For the text-containing cell, return its midpoint in (x, y) coordinate format. 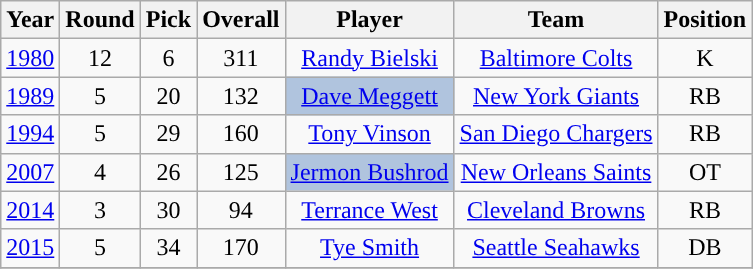
29 (168, 134)
1989 (30, 96)
Seattle Seahawks (556, 248)
2014 (30, 210)
Pick (168, 20)
1980 (30, 58)
30 (168, 210)
Overall (241, 20)
6 (168, 58)
1994 (30, 134)
34 (168, 248)
New York Giants (556, 96)
4 (100, 172)
San Diego Chargers (556, 134)
DB (705, 248)
Tony Vinson (370, 134)
2015 (30, 248)
94 (241, 210)
New Orleans Saints (556, 172)
Cleveland Browns (556, 210)
Randy Bielski (370, 58)
Terrance West (370, 210)
12 (100, 58)
125 (241, 172)
311 (241, 58)
Position (705, 20)
132 (241, 96)
170 (241, 248)
2007 (30, 172)
Round (100, 20)
3 (100, 210)
Tye Smith (370, 248)
160 (241, 134)
OT (705, 172)
20 (168, 96)
Team (556, 20)
Jermon Bushrod (370, 172)
Year (30, 20)
Player (370, 20)
K (705, 58)
Dave Meggett (370, 96)
26 (168, 172)
Baltimore Colts (556, 58)
